Determine the [X, Y] coordinate at the center of the cell enclosing the given text.  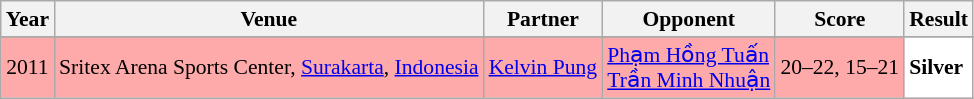
Year [28, 19]
20–22, 15–21 [840, 68]
2011 [28, 68]
Score [840, 19]
Kelvin Pung [544, 68]
Venue [269, 19]
Phạm Hồng Tuấn Trần Minh Nhuận [688, 68]
Opponent [688, 19]
Sritex Arena Sports Center, Surakarta, Indonesia [269, 68]
Result [938, 19]
Partner [544, 19]
Silver [938, 68]
